Pinpoint the cell where the given text exists, returning its (X, Y) midpoint coordinate. 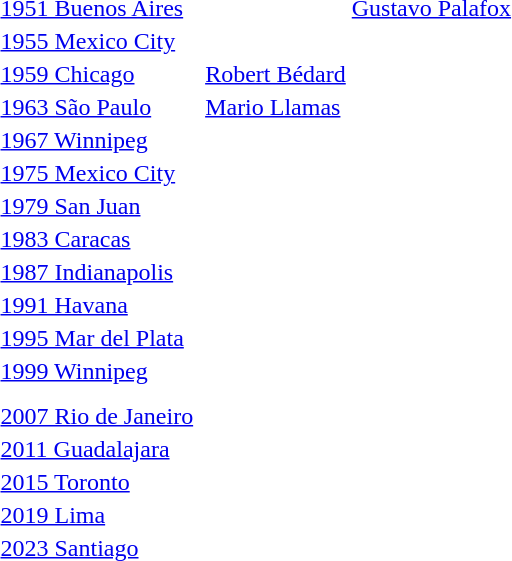
Robert Bédard (276, 74)
Mario Llamas (276, 107)
